Capture the cell that displays the provided text and extract its [X, Y] central coordinate. 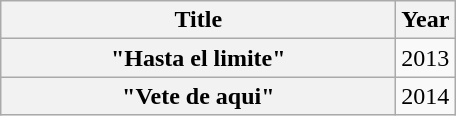
"Vete de aqui" [198, 96]
2014 [426, 96]
Title [198, 20]
"Hasta el limite" [198, 58]
2013 [426, 58]
Year [426, 20]
